Scan for the cell matching the given text and deliver its [x, y] coordinate at center. 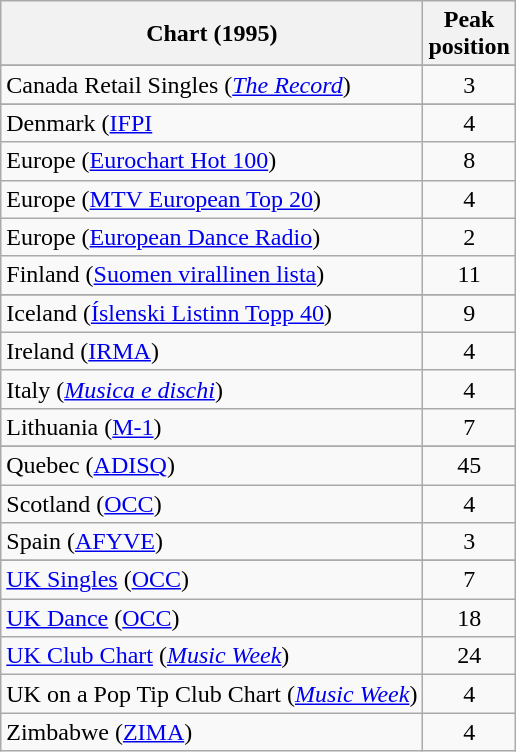
Lithuania (M-1) [212, 427]
Europe (MTV European Top 20) [212, 199]
Spain (AFYVE) [212, 542]
UK Singles (OCC) [212, 580]
Iceland (Íslenski Listinn Topp 40) [212, 313]
UK on a Pop Tip Club Chart (Music Week) [212, 694]
Finland (Suomen virallinen lista) [212, 275]
Ireland (IRMA) [212, 351]
Canada Retail Singles (The Record) [212, 85]
45 [469, 465]
Scotland (OCC) [212, 503]
Zimbabwe (ZIMA) [212, 732]
Quebec (ADISQ) [212, 465]
UK Dance (OCC) [212, 618]
18 [469, 618]
24 [469, 656]
11 [469, 275]
2 [469, 237]
Europe (European Dance Radio) [212, 237]
Denmark (IFPI [212, 123]
Chart (1995) [212, 34]
Europe (Eurochart Hot 100) [212, 161]
8 [469, 161]
9 [469, 313]
Italy (Musica e dischi) [212, 389]
Peakposition [469, 34]
UK Club Chart (Music Week) [212, 656]
